Detect which cell encompasses the target text, then output its [x, y] center coordinate. 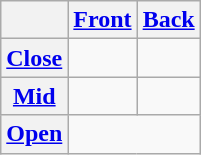
Front [102, 20]
Mid [34, 96]
Back [168, 20]
Close [34, 58]
Open [34, 134]
